Return [X, Y] of the center of cell containing provided text 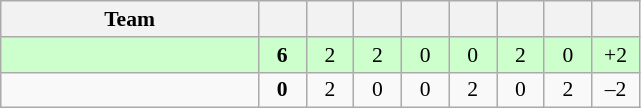
–2 [616, 90]
+2 [616, 55]
Team [130, 19]
6 [282, 55]
